Output the (X, Y) coordinate of the center of the cell containing the given text.  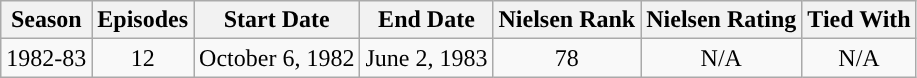
Tied With (859, 20)
End Date (426, 20)
Season (46, 20)
Nielsen Rating (722, 20)
October 6, 1982 (277, 58)
Start Date (277, 20)
Episodes (143, 20)
78 (567, 58)
Nielsen Rank (567, 20)
1982-83 (46, 58)
12 (143, 58)
June 2, 1983 (426, 58)
